Scan for the cell matching the given text and deliver its (X, Y) coordinate at center. 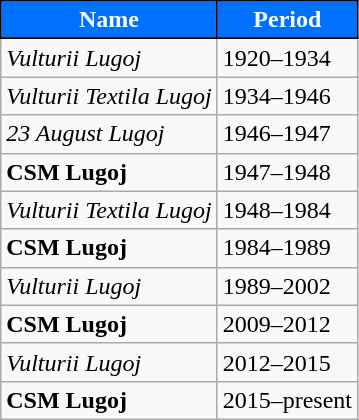
1946–1947 (287, 134)
23 August Lugoj (109, 134)
1947–1948 (287, 172)
1984–1989 (287, 248)
2015–present (287, 400)
Period (287, 20)
2009–2012 (287, 324)
Name (109, 20)
1948–1984 (287, 210)
2012–2015 (287, 362)
1920–1934 (287, 58)
1989–2002 (287, 286)
1934–1946 (287, 96)
